Locate the cell with the specified text and output its (X, Y) center coordinate. 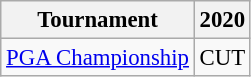
CUT (222, 58)
PGA Championship (98, 58)
2020 (222, 20)
Tournament (98, 20)
